Return (X, Y) of the center of cell containing provided text 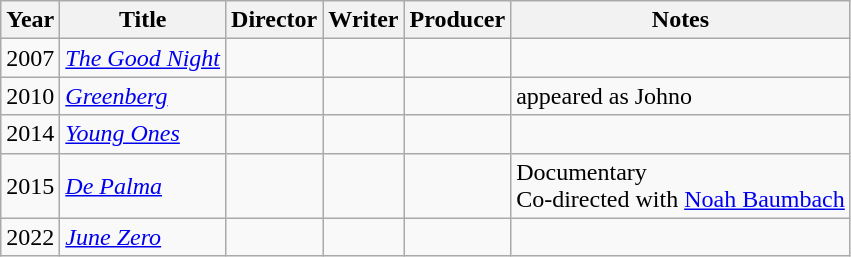
Producer (458, 20)
2014 (30, 134)
Director (274, 20)
appeared as Johno (681, 96)
The Good Night (143, 58)
De Palma (143, 186)
2010 (30, 96)
Young Ones (143, 134)
Writer (364, 20)
Greenberg (143, 96)
Title (143, 20)
2022 (30, 237)
Notes (681, 20)
2015 (30, 186)
DocumentaryCo-directed with Noah Baumbach (681, 186)
Year (30, 20)
2007 (30, 58)
June Zero (143, 237)
